Locate the cell with the specified text and output its [X, Y] center coordinate. 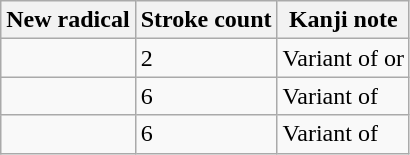
New radical [68, 20]
Variant of or [343, 58]
Stroke count [206, 20]
Kanji note [343, 20]
2 [206, 58]
